Determine the [x, y] coordinate at the center of the cell enclosing the given text.  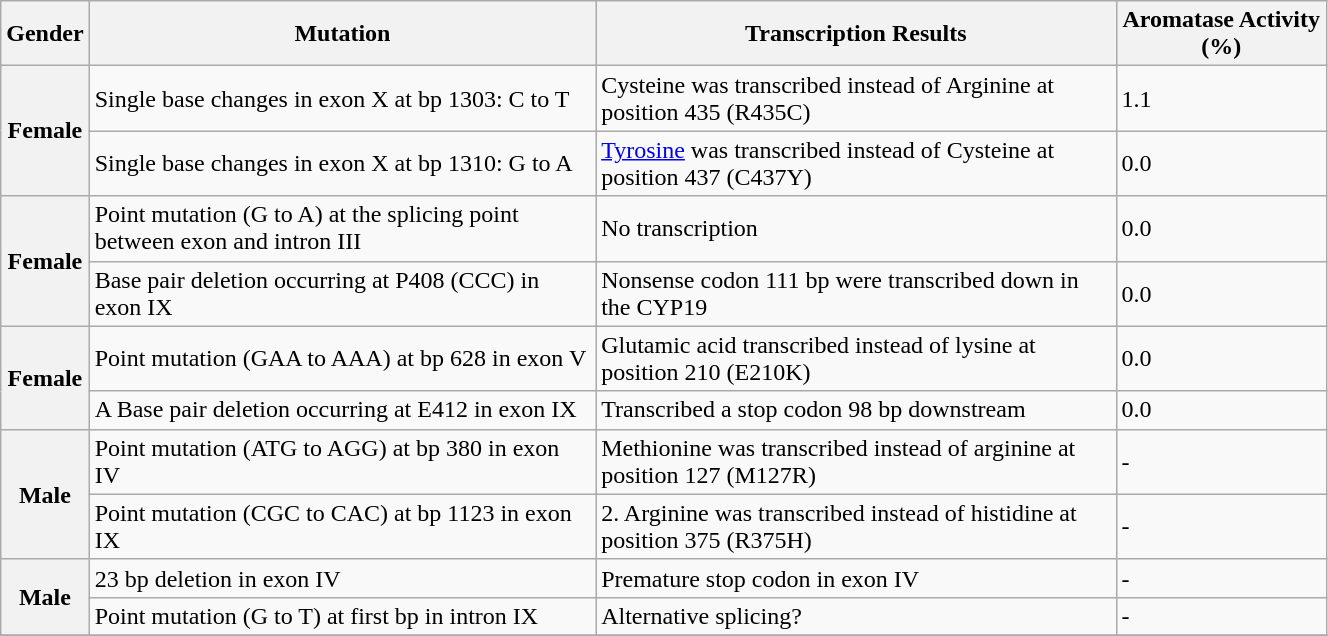
Point mutation (GAA to AAA) at bp 628 in exon V [342, 358]
Glutamic acid transcribed instead of lysine at position 210 (E210K) [856, 358]
Premature stop codon in exon IV [856, 578]
No transcription [856, 228]
Alternative splicing? [856, 616]
Tyrosine was transcribed instead of Cysteine at position 437 (C437Y) [856, 164]
Methionine was transcribed instead of arginine at position 127 (M127R) [856, 462]
Single base changes in exon X at bp 1303: C to T [342, 98]
Transcription Results [856, 34]
1.1 [1221, 98]
Cysteine was transcribed instead of Arginine at position 435 (R435C) [856, 98]
Nonsense codon 111 bp were transcribed down in the CYP19 [856, 294]
Base pair deletion occurring at P408 (CCC) in exon IX [342, 294]
Point mutation (G to T) at first bp in intron IX [342, 616]
A Base pair deletion occurring at E412 in exon IX [342, 410]
Point mutation (CGC to CAC) at bp 1123 in exon IX [342, 526]
Single base changes in exon X at bp 1310: G to A [342, 164]
2. Arginine was transcribed instead of histidine at position 375 (R375H) [856, 526]
Aromatase Activity (%) [1221, 34]
Transcribed a stop codon 98 bp downstream [856, 410]
Gender [45, 34]
23 bp deletion in exon IV [342, 578]
Mutation [342, 34]
Point mutation (G to A) at the splicing point between exon and intron III [342, 228]
Point mutation (ATG to AGG) at bp 380 in exon IV [342, 462]
